From the cell containing the given text, extract its center point as [X, Y] coordinate. 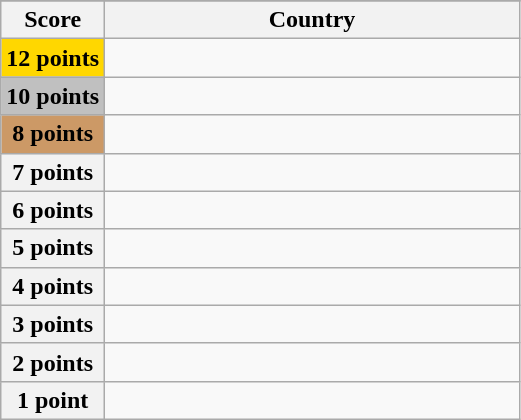
10 points [53, 96]
Country [312, 20]
6 points [53, 210]
3 points [53, 324]
Score [53, 20]
12 points [53, 58]
7 points [53, 172]
4 points [53, 286]
2 points [53, 362]
1 point [53, 400]
8 points [53, 134]
5 points [53, 248]
